Detect which cell encompasses the target text, then output its [x, y] center coordinate. 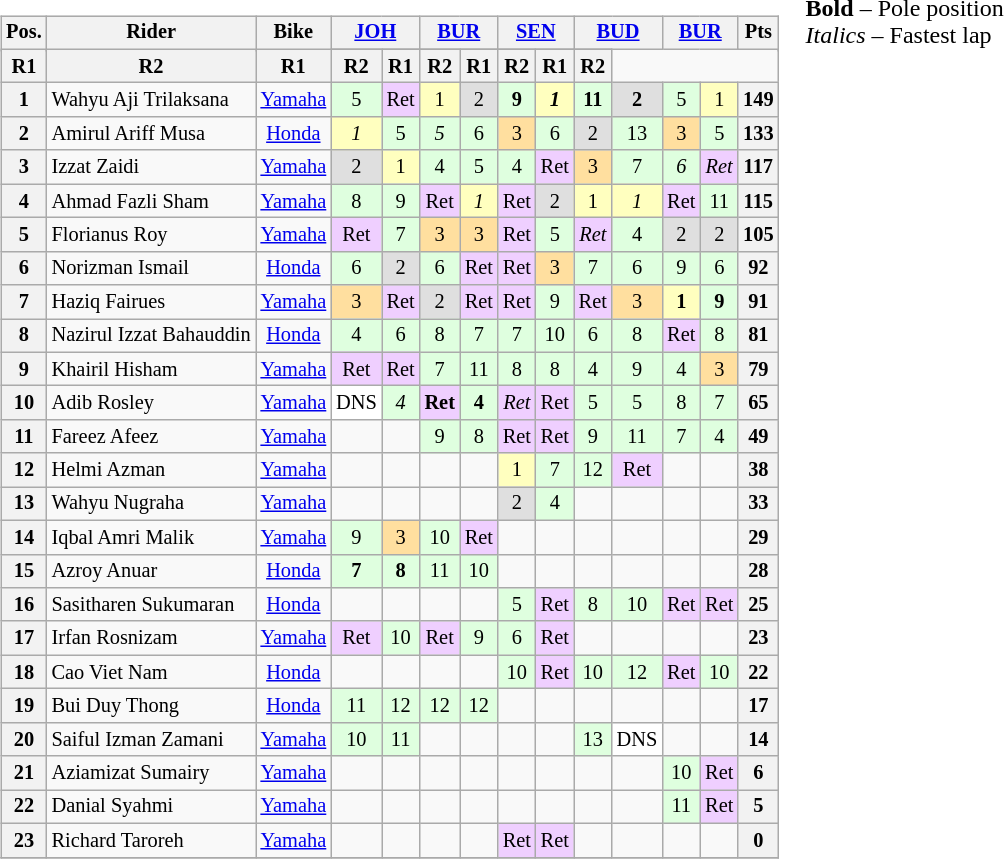
29 [758, 537]
Irfan Rosnizam [152, 638]
Danial Syahmi [152, 807]
SEN [536, 33]
Fareez Afeez [152, 437]
Pos. [24, 33]
25 [758, 605]
Ahmad Fazli Sham [152, 201]
Haziq Fairues [152, 302]
Wahyu Nugraha [152, 504]
115 [758, 201]
Cao Viet Nam [152, 672]
Adib Rosley [152, 403]
Richard Taroreh [152, 840]
16 [24, 605]
Sasitharen Sukumaran [152, 605]
105 [758, 235]
91 [758, 302]
Helmi Azman [152, 470]
38 [758, 470]
81 [758, 336]
JOH [375, 33]
92 [758, 268]
Florianus Roy [152, 235]
133 [758, 134]
79 [758, 369]
Amirul Ariff Musa [152, 134]
Khairil Hisham [152, 369]
Pts [758, 33]
0 [758, 840]
BUD [618, 33]
Izzat Zaidi [152, 167]
117 [758, 167]
Wahyu Aji Trilaksana [152, 100]
Bui Duy Thong [152, 706]
Bike [294, 33]
21 [24, 773]
65 [758, 403]
33 [758, 504]
Aziamizat Sumairy [152, 773]
Azroy Anuar [152, 571]
18 [24, 672]
19 [24, 706]
Rider [152, 33]
Iqbal Amri Malik [152, 537]
149 [758, 100]
20 [24, 739]
Nazirul Izzat Bahauddin [152, 336]
15 [24, 571]
Saiful Izman Zamani [152, 739]
28 [758, 571]
49 [758, 437]
Norizman Ismail [152, 268]
